Output the [x, y] coordinate of the center of the cell containing the given text.  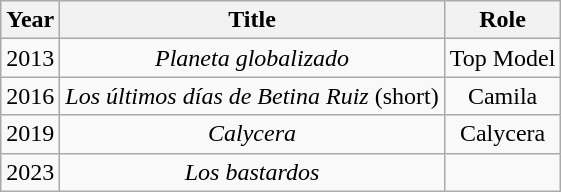
Planeta globalizado [252, 58]
Title [252, 20]
2019 [30, 134]
Los últimos días de Betina Ruiz (short) [252, 96]
Year [30, 20]
Role [502, 20]
2023 [30, 172]
2016 [30, 96]
Top Model [502, 58]
2013 [30, 58]
Los bastardos [252, 172]
Camila [502, 96]
